Output the [X, Y] coordinate of the center of the cell containing the given text.  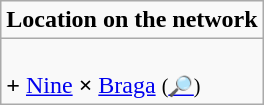
Location on the network [132, 20]
+ Nine × Braga (🔎) [132, 72]
